For the text-containing cell, return its midpoint in [X, Y] coordinate format. 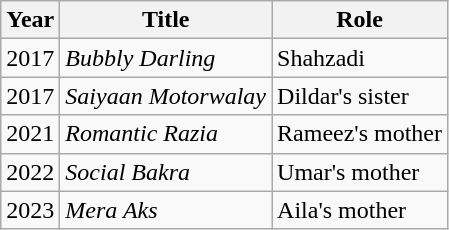
Romantic Razia [166, 134]
Role [360, 20]
Social Bakra [166, 172]
2022 [30, 172]
Dildar's sister [360, 96]
Year [30, 20]
Shahzadi [360, 58]
Saiyaan Motorwalay [166, 96]
Bubbly Darling [166, 58]
Title [166, 20]
2023 [30, 210]
Mera Aks [166, 210]
2021 [30, 134]
Umar's mother [360, 172]
Aila's mother [360, 210]
Rameez's mother [360, 134]
